From the cell containing the given text, extract its center point as (X, Y) coordinate. 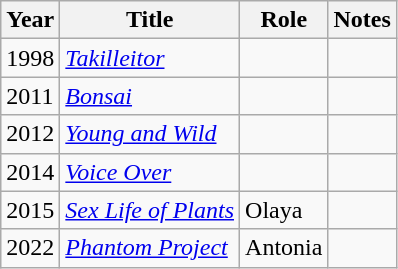
2014 (30, 172)
Notes (362, 20)
Antonia (284, 248)
2022 (30, 248)
Phantom Project (150, 248)
Title (150, 20)
1998 (30, 58)
Role (284, 20)
2012 (30, 134)
Bonsai (150, 96)
Young and Wild (150, 134)
Sex Life of Plants (150, 210)
Year (30, 20)
Olaya (284, 210)
2011 (30, 96)
Voice Over (150, 172)
Takilleitor (150, 58)
2015 (30, 210)
